Pinpoint the cell where the given text exists, returning its [x, y] midpoint coordinate. 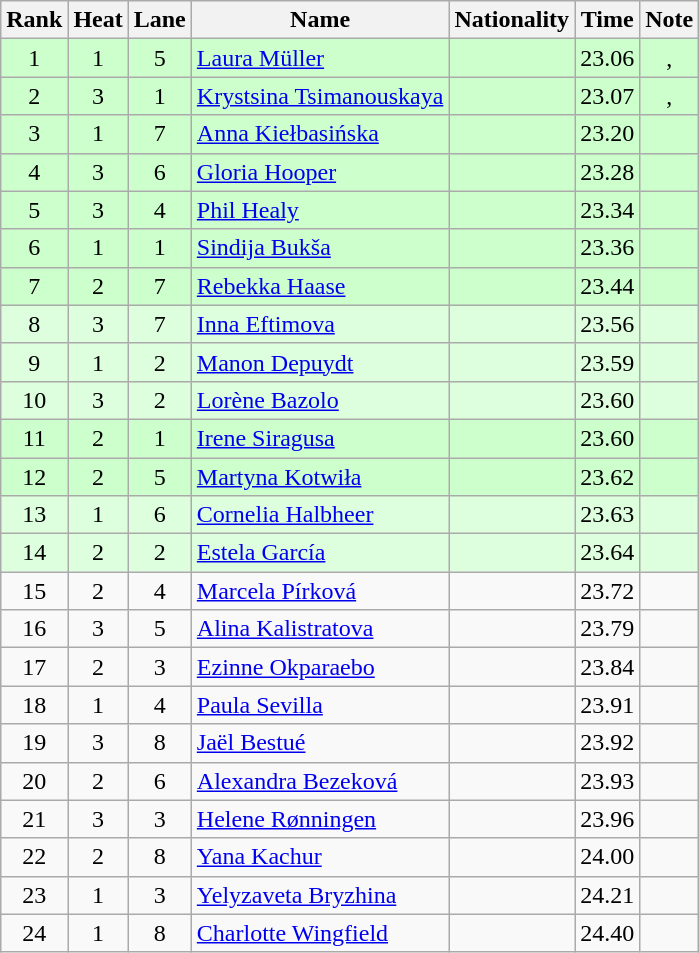
23.07 [608, 96]
23.34 [608, 210]
Yelyzaveta Bryzhina [320, 895]
23.44 [608, 286]
Gloria Hooper [320, 172]
Sindija Bukša [320, 248]
22 [34, 857]
20 [34, 781]
13 [34, 515]
Irene Siragusa [320, 438]
Jaël Bestué [320, 743]
16 [34, 629]
Cornelia Halbheer [320, 515]
23.64 [608, 553]
23 [34, 895]
23.28 [608, 172]
11 [34, 438]
Yana Kachur [320, 857]
Name [320, 20]
Alexandra Bezeková [320, 781]
Estela García [320, 553]
Rank [34, 20]
15 [34, 591]
24.00 [608, 857]
Martyna Kotwiła [320, 477]
23.20 [608, 134]
17 [34, 667]
Heat [98, 20]
Time [608, 20]
14 [34, 553]
Krystsina Tsimanouskaya [320, 96]
21 [34, 819]
24.21 [608, 895]
12 [34, 477]
23.91 [608, 705]
24.40 [608, 933]
23.63 [608, 515]
Marcela Pírková [320, 591]
23.84 [608, 667]
Laura Müller [320, 58]
Helene Rønningen [320, 819]
23.96 [608, 819]
Phil Healy [320, 210]
Manon Depuydt [320, 362]
23.06 [608, 58]
23.56 [608, 324]
Anna Kiełbasińska [320, 134]
Ezinne Okparaebo [320, 667]
Nationality [512, 20]
Inna Eftimova [320, 324]
10 [34, 400]
19 [34, 743]
18 [34, 705]
23.79 [608, 629]
Lorène Bazolo [320, 400]
Note [670, 20]
23.59 [608, 362]
Paula Sevilla [320, 705]
23.92 [608, 743]
23.36 [608, 248]
Lane [160, 20]
Rebekka Haase [320, 286]
Charlotte Wingfield [320, 933]
9 [34, 362]
24 [34, 933]
23.93 [608, 781]
23.72 [608, 591]
Alina Kalistratova [320, 629]
23.62 [608, 477]
